Pinpoint the cell where the given text exists, returning its (X, Y) midpoint coordinate. 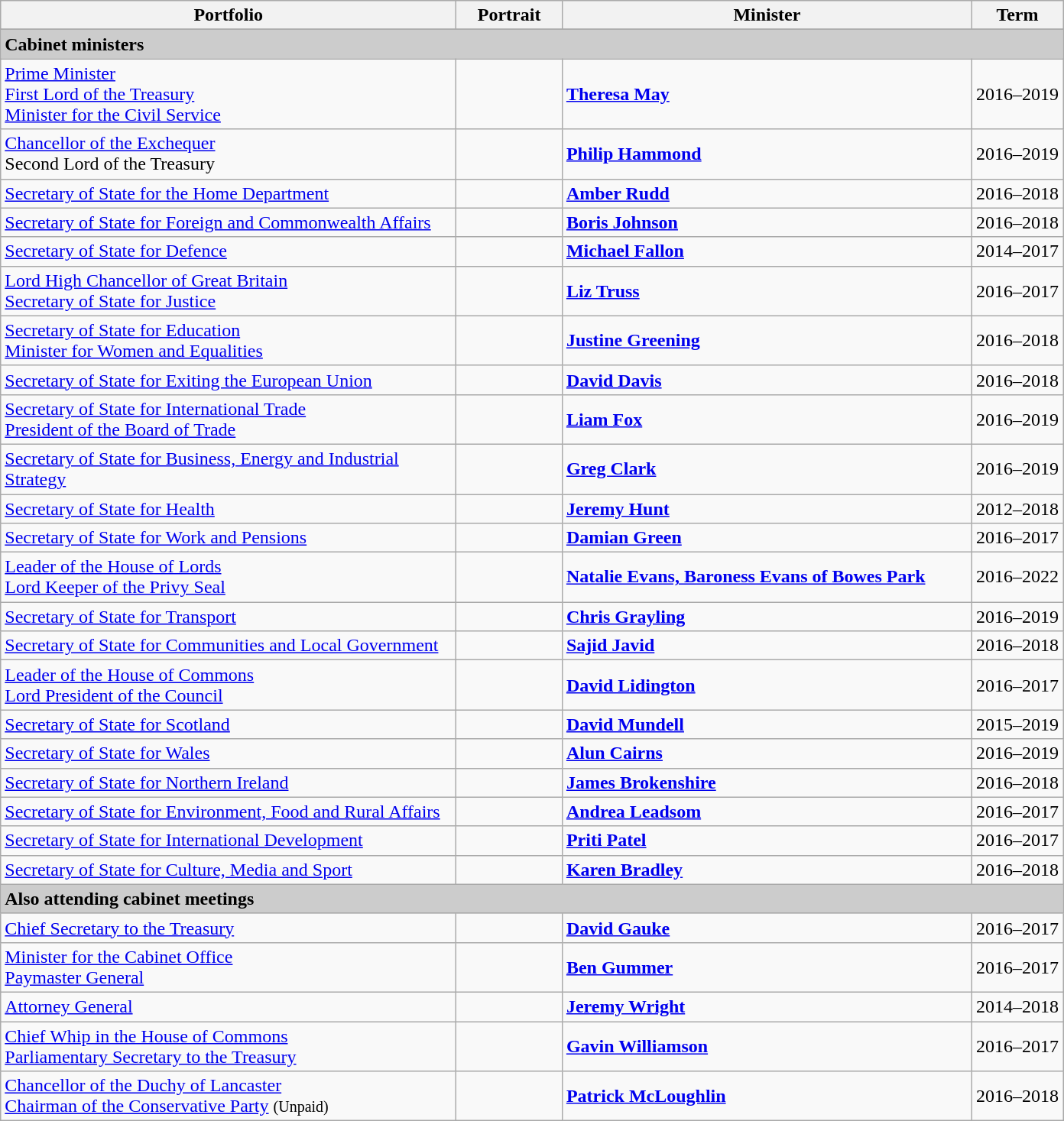
Secretary of State for Foreign and Commonwealth Affairs (229, 222)
Secretary of State for Scotland (229, 724)
Chancellor of the Duchy of LancasterChairman of the Conservative Party (Unpaid) (229, 1096)
Gavin Williamson (767, 1045)
Minister for the Cabinet OfficePaymaster General (229, 967)
Natalie Evans, Baroness Evans of Bowes Park (767, 578)
Secretary of State for International Development (229, 841)
Damian Green (767, 538)
James Brokenshire (767, 782)
Secretary of State for the Home Department (229, 193)
Portfolio (229, 15)
Secretary of State for Health (229, 508)
Greg Clark (767, 469)
Chancellor of the ExchequerSecond Lord of the Treasury (229, 154)
Also attending cabinet meetings (532, 899)
Andrea Leadsom (767, 812)
Chief Whip in the House of CommonsParliamentary Secretary to the Treasury (229, 1045)
Philip Hammond (767, 154)
Amber Rudd (767, 193)
Prime MinisterFirst Lord of the TreasuryMinister for the Civil Service (229, 94)
Term (1017, 15)
Secretary of State for Business, Energy and Industrial Strategy (229, 469)
2012–2018 (1017, 508)
Secretary of State for Exiting the European Union (229, 380)
Ben Gummer (767, 967)
Karen Bradley (767, 870)
Secretary of State for Northern Ireland (229, 782)
Secretary of State for Wales (229, 753)
2016–2022 (1017, 578)
Lord High Chancellor of Great BritainSecretary of State for Justice (229, 290)
David Lidington (767, 685)
Patrick McLoughlin (767, 1096)
Leader of the House of CommonsLord President of the Council (229, 685)
Attorney General (229, 1006)
Chris Grayling (767, 617)
Secretary of State for Environment, Food and Rural Affairs (229, 812)
2014–2018 (1017, 1006)
Secretary of State for Culture, Media and Sport (229, 870)
David Gauke (767, 928)
Alun Cairns (767, 753)
David Mundell (767, 724)
Liz Truss (767, 290)
David Davis (767, 380)
Justine Greening (767, 341)
Portrait (509, 15)
Secretary of State for Defence (229, 251)
Boris Johnson (767, 222)
Secretary of State for Work and Pensions (229, 538)
2015–2019 (1017, 724)
Secretary of State for International TradePresident of the Board of Trade (229, 419)
Theresa May (767, 94)
Priti Patel (767, 841)
Sajid Javid (767, 646)
2014–2017 (1017, 251)
Michael Fallon (767, 251)
Secretary of State for Communities and Local Government (229, 646)
Liam Fox (767, 419)
Jeremy Wright (767, 1006)
Leader of the House of LordsLord Keeper of the Privy Seal (229, 578)
Minister (767, 15)
Chief Secretary to the Treasury (229, 928)
Secretary of State for EducationMinister for Women and Equalities (229, 341)
Secretary of State for Transport (229, 617)
Jeremy Hunt (767, 508)
Cabinet ministers (532, 44)
